Detect which cell encompasses the target text, then output its (x, y) center coordinate. 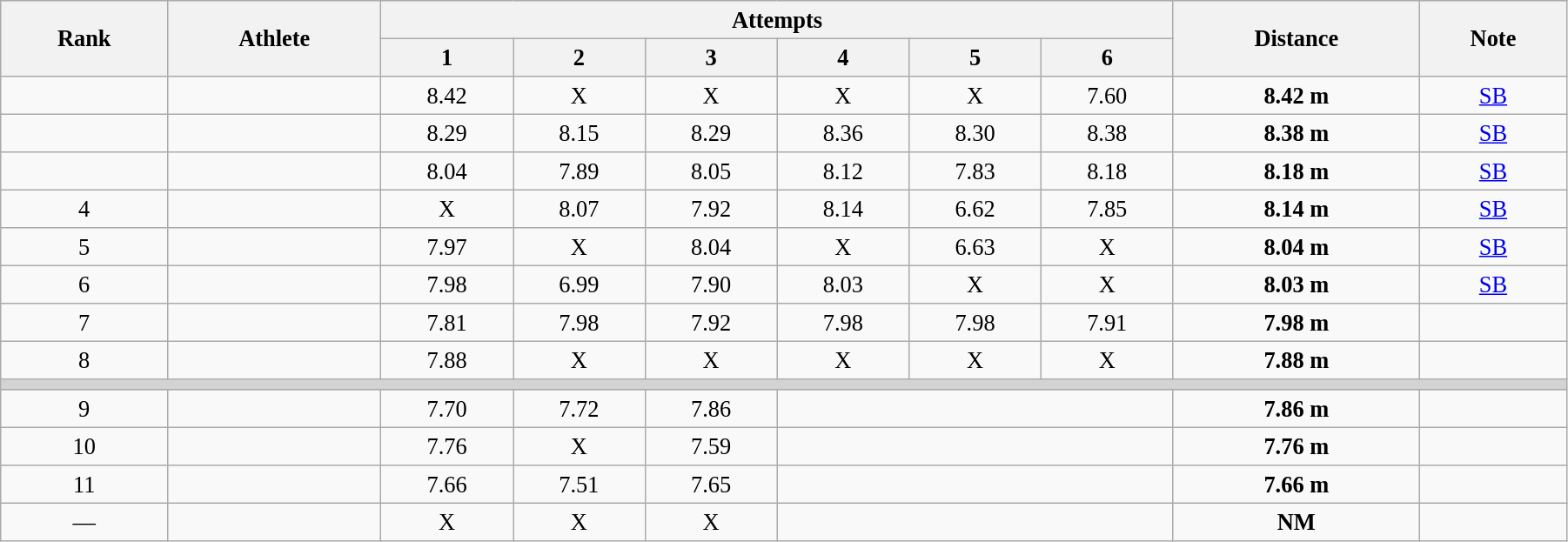
6.63 (975, 247)
8.12 (843, 171)
2 (580, 57)
10 (84, 446)
9 (84, 409)
8.18 m (1297, 171)
8.14 m (1297, 209)
7.88 m (1297, 360)
7.85 (1107, 209)
Distance (1297, 38)
8.18 (1107, 171)
Attempts (777, 19)
Athlete (275, 38)
7.76 m (1297, 446)
7.60 (1107, 95)
7.72 (580, 409)
7.51 (580, 485)
7.89 (580, 171)
8.14 (843, 209)
7.66 (447, 485)
8.42 m (1297, 95)
7.83 (975, 171)
7.59 (711, 446)
7.81 (447, 323)
6.99 (580, 284)
8.38 (1107, 133)
7.98 m (1297, 323)
8.30 (975, 133)
7 (84, 323)
3 (711, 57)
8.07 (580, 209)
7.76 (447, 446)
8.03 (843, 284)
7.88 (447, 360)
Note (1493, 38)
8 (84, 360)
7.86 m (1297, 409)
11 (84, 485)
8.15 (580, 133)
8.04 m (1297, 247)
7.66 m (1297, 485)
NM (1297, 522)
7.70 (447, 409)
7.86 (711, 409)
7.91 (1107, 323)
1 (447, 57)
8.38 m (1297, 133)
8.03 m (1297, 284)
7.65 (711, 485)
7.90 (711, 284)
— (84, 522)
8.42 (447, 95)
8.36 (843, 133)
8.05 (711, 171)
7.97 (447, 247)
Rank (84, 38)
6.62 (975, 209)
